Return [X, Y] of the center of cell containing provided text 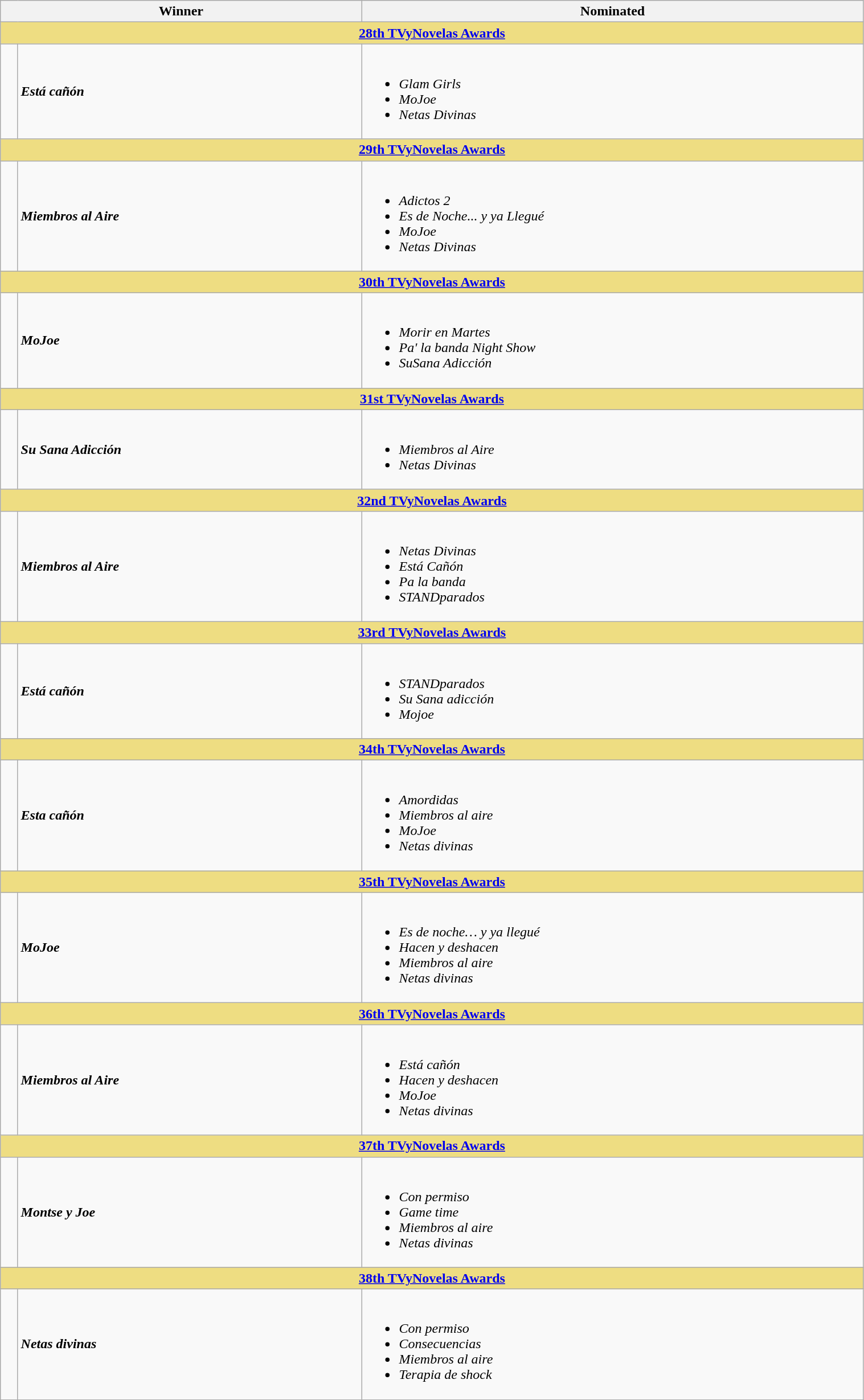
32nd TVyNovelas Awards [432, 500]
37th TVyNovelas Awards [432, 1146]
STANDparadosSu Sana adicciónMojoe [613, 691]
Netas DivinasEstá CañónPa la bandaSTANDparados [613, 566]
Montse y Joe [190, 1212]
Con permisoGame timeMiembros al aireNetas divinas [613, 1212]
36th TVyNovelas Awards [432, 1014]
Está cañónHacen y deshacenMoJoeNetas divinas [613, 1080]
Esta cañón [190, 816]
38th TVyNovelas Awards [432, 1278]
Glam GirlsMoJoeNetas Divinas [613, 91]
Nominated [613, 11]
Morir en MartesPa' la banda Night ShowSuSana Adicción [613, 341]
Adictos 2Es de Noche... y ya LleguéMoJoeNetas Divinas [613, 216]
28th TVyNovelas Awards [432, 33]
34th TVyNovelas Awards [432, 750]
AmordidasMiembros al aireMoJoeNetas divinas [613, 816]
35th TVyNovelas Awards [432, 882]
31st TVyNovelas Awards [432, 399]
Netas divinas [190, 1344]
Miembros al AireNetas Divinas [613, 449]
Con permisoConsecuenciasMiembros al aireTerapia de shock [613, 1344]
Es de noche… y ya lleguéHacen y deshacenMiembros al aireNetas divinas [613, 948]
Winner [181, 11]
33rd TVyNovelas Awards [432, 632]
29th TVyNovelas Awards [432, 150]
30th TVyNovelas Awards [432, 282]
Su Sana Adicción [190, 449]
